Return [x, y] of the center of cell containing provided text 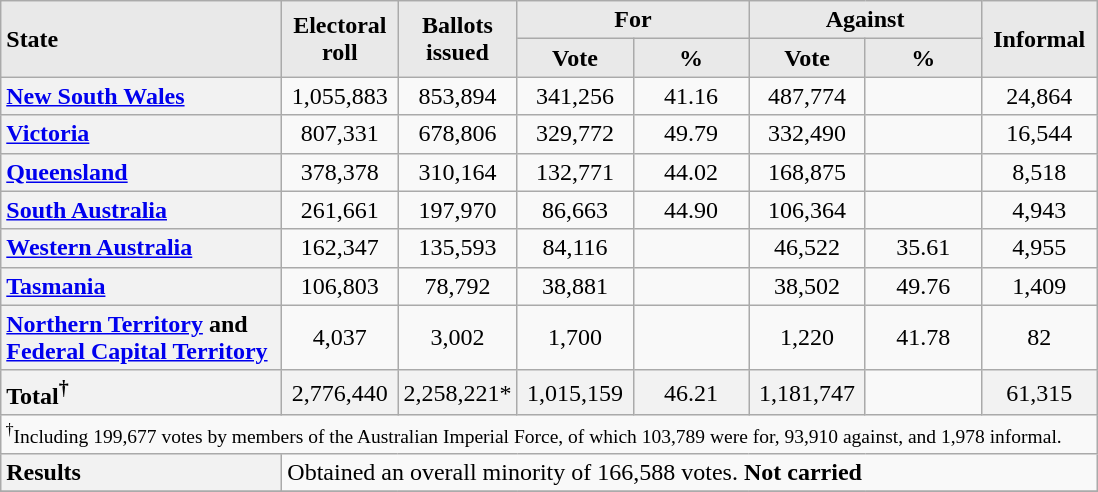
106,364 [807, 210]
261,661 [340, 210]
2,258,221* [458, 392]
487,774 [807, 96]
24,864 [1039, 96]
1,409 [1039, 286]
1,181,747 [807, 392]
1,700 [575, 338]
341,256 [575, 96]
8,518 [1039, 172]
807,331 [340, 134]
106,803 [340, 286]
46,522 [807, 248]
41.16 [691, 96]
South Australia [142, 210]
Results [142, 472]
49.79 [691, 134]
Queensland [142, 172]
35.61 [923, 248]
Informal [1039, 39]
Obtained an overall minority of 166,588 votes. Not carried [690, 472]
State [142, 39]
†Including 199,677 votes by members of the Australian Imperial Force, of which 103,789 were for, 93,910 against, and 1,978 informal. [549, 434]
Ballots issued [458, 39]
Against [865, 20]
4,955 [1039, 248]
310,164 [458, 172]
4,943 [1039, 210]
168,875 [807, 172]
Northern Territory and Federal Capital Territory [142, 338]
378,378 [340, 172]
New South Wales [142, 96]
Electoral roll [340, 39]
1,220 [807, 338]
16,544 [1039, 134]
For [633, 20]
Western Australia [142, 248]
38,881 [575, 286]
61,315 [1039, 392]
1,015,159 [575, 392]
86,663 [575, 210]
44.90 [691, 210]
38,502 [807, 286]
162,347 [340, 248]
853,894 [458, 96]
197,970 [458, 210]
132,771 [575, 172]
44.02 [691, 172]
2,776,440 [340, 392]
329,772 [575, 134]
84,116 [575, 248]
49.76 [923, 286]
46.21 [691, 392]
4,037 [340, 338]
332,490 [807, 134]
Tasmania [142, 286]
135,593 [458, 248]
Victoria [142, 134]
82 [1039, 338]
678,806 [458, 134]
41.78 [923, 338]
1,055,883 [340, 96]
3,002 [458, 338]
Total† [142, 392]
78,792 [458, 286]
